For the text-containing cell, return its midpoint in [X, Y] coordinate format. 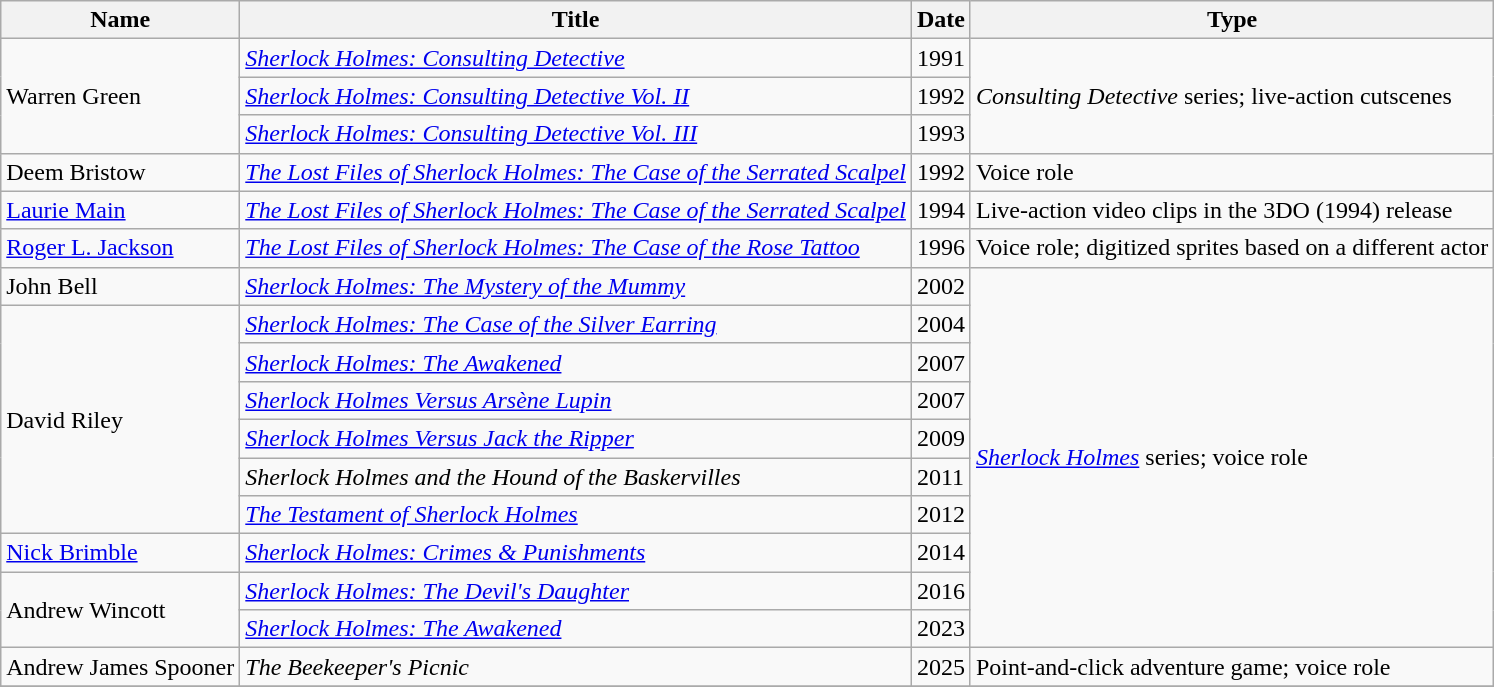
Sherlock Holmes: The Case of the Silver Earring [576, 324]
Sherlock Holmes Versus Arsène Lupin [576, 400]
The Beekeeper's Picnic [576, 667]
The Lost Files of Sherlock Holmes: The Case of the Rose Tattoo [576, 248]
2002 [940, 286]
John Bell [120, 286]
Sherlock Holmes: Crimes & Punishments [576, 553]
David Riley [120, 419]
Name [120, 20]
Sherlock Holmes: Consulting Detective Vol. III [576, 134]
2009 [940, 438]
Sherlock Holmes: Consulting Detective Vol. II [576, 96]
Sherlock Holmes series; voice role [1232, 458]
Warren Green [120, 96]
Andrew James Spooner [120, 667]
2004 [940, 324]
1991 [940, 58]
Andrew Wincott [120, 610]
Sherlock Holmes Versus Jack the Ripper [576, 438]
1994 [940, 210]
1996 [940, 248]
Point-and-click adventure game; voice role [1232, 667]
Nick Brimble [120, 553]
2011 [940, 477]
Date [940, 20]
2023 [940, 629]
Title [576, 20]
Voice role [1232, 172]
Sherlock Holmes: The Devil's Daughter [576, 591]
2012 [940, 515]
2025 [940, 667]
Consulting Detective series; live-action cutscenes [1232, 96]
The Testament of Sherlock Holmes [576, 515]
Live-action video clips in the 3DO (1994) release [1232, 210]
Deem Bristow [120, 172]
Type [1232, 20]
2016 [940, 591]
2014 [940, 553]
Voice role; digitized sprites based on a different actor [1232, 248]
1993 [940, 134]
Sherlock Holmes and the Hound of the Baskervilles [576, 477]
Sherlock Holmes: Consulting Detective [576, 58]
Sherlock Holmes: The Mystery of the Mummy [576, 286]
Laurie Main [120, 210]
Roger L. Jackson [120, 248]
